Search for the cell housing the specified text and yield its [X, Y] center coordinate. 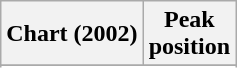
Chart (2002) [72, 34]
Peakposition [189, 34]
